Return the [X, Y] coordinate for the center point of the cell that contains the specified text.  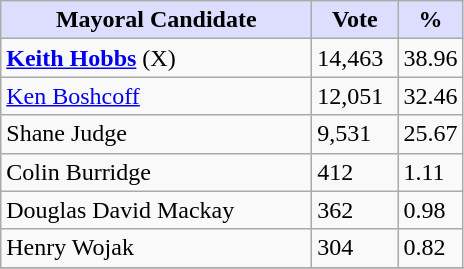
Vote [355, 20]
0.98 [430, 210]
9,531 [355, 134]
Shane Judge [156, 134]
412 [355, 172]
25.67 [430, 134]
38.96 [430, 58]
1.11 [430, 172]
304 [355, 248]
0.82 [430, 248]
Colin Burridge [156, 172]
12,051 [355, 96]
Mayoral Candidate [156, 20]
14,463 [355, 58]
Keith Hobbs (X) [156, 58]
32.46 [430, 96]
Ken Boshcoff [156, 96]
362 [355, 210]
% [430, 20]
Henry Wojak [156, 248]
Douglas David Mackay [156, 210]
